Return the (x, y) coordinate for the center point of the cell that contains the specified text.  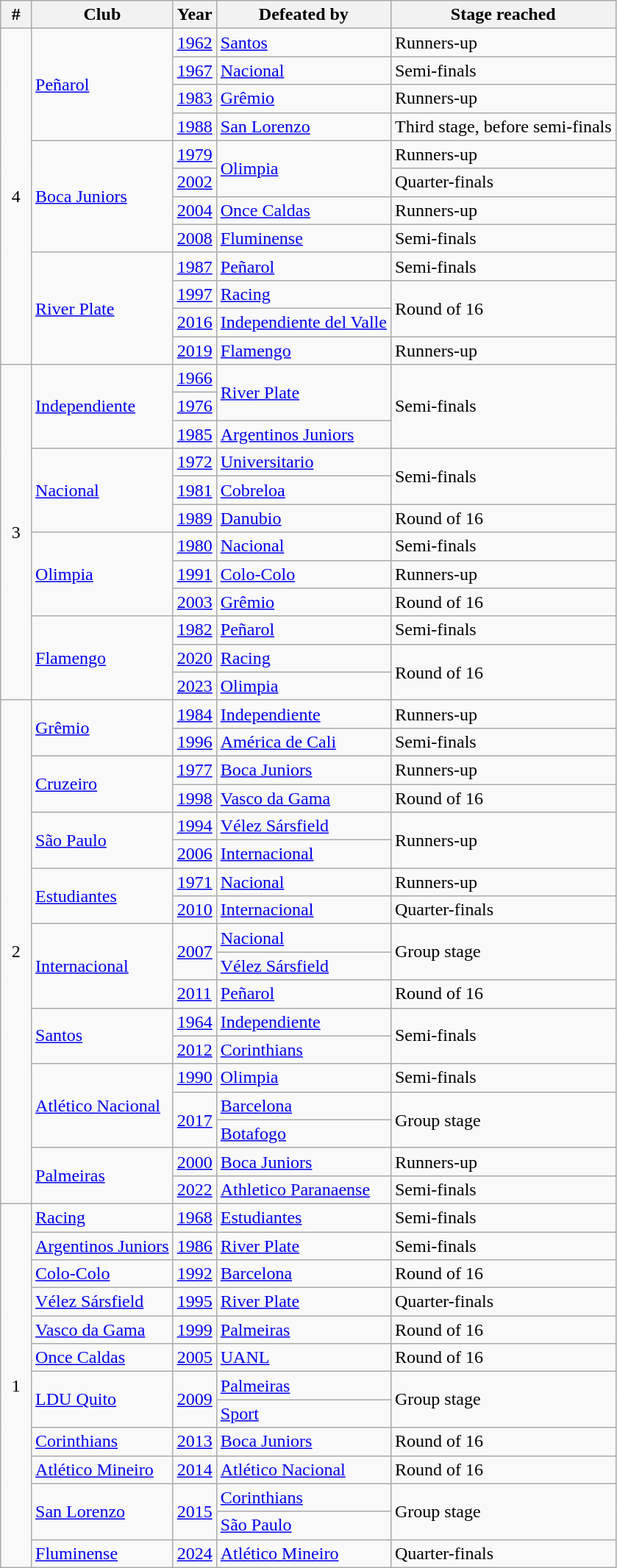
1980 (194, 546)
4 (16, 197)
1995 (194, 1302)
1976 (194, 407)
1972 (194, 462)
1990 (194, 1078)
Athletico Paranaense (303, 1189)
UANL (303, 1358)
1986 (194, 1246)
3 (16, 532)
1998 (194, 798)
2014 (194, 1469)
Club (103, 15)
2024 (194, 1553)
Universitario (303, 462)
1971 (194, 882)
Botafogo (303, 1134)
1992 (194, 1274)
Defeated by (303, 15)
1987 (194, 266)
Third stage, before semi-finals (503, 126)
2002 (194, 182)
2016 (194, 322)
Cruzeiro (103, 784)
1988 (194, 126)
1964 (194, 1022)
1967 (194, 71)
2020 (194, 658)
# (16, 15)
1983 (194, 99)
2003 (194, 602)
1966 (194, 379)
2011 (194, 994)
2022 (194, 1189)
2019 (194, 351)
2004 (194, 210)
1991 (194, 574)
1985 (194, 434)
2015 (194, 1511)
2012 (194, 1050)
Year (194, 15)
LDU Quito (103, 1400)
1994 (194, 826)
2013 (194, 1442)
Danubio (303, 518)
América de Cali (303, 742)
Cobreloa (303, 490)
Sport (303, 1414)
1984 (194, 714)
2010 (194, 910)
1981 (194, 490)
1962 (194, 43)
2006 (194, 854)
1999 (194, 1330)
1982 (194, 630)
2017 (194, 1120)
2007 (194, 952)
2000 (194, 1161)
1 (16, 1385)
Independiente del Valle (303, 322)
2009 (194, 1400)
1977 (194, 770)
2005 (194, 1358)
1997 (194, 294)
1996 (194, 742)
2023 (194, 686)
2 (16, 951)
2008 (194, 238)
1968 (194, 1217)
1979 (194, 154)
1989 (194, 518)
Stage reached (503, 15)
